Locate the cell with the specified text and output its [X, Y] center coordinate. 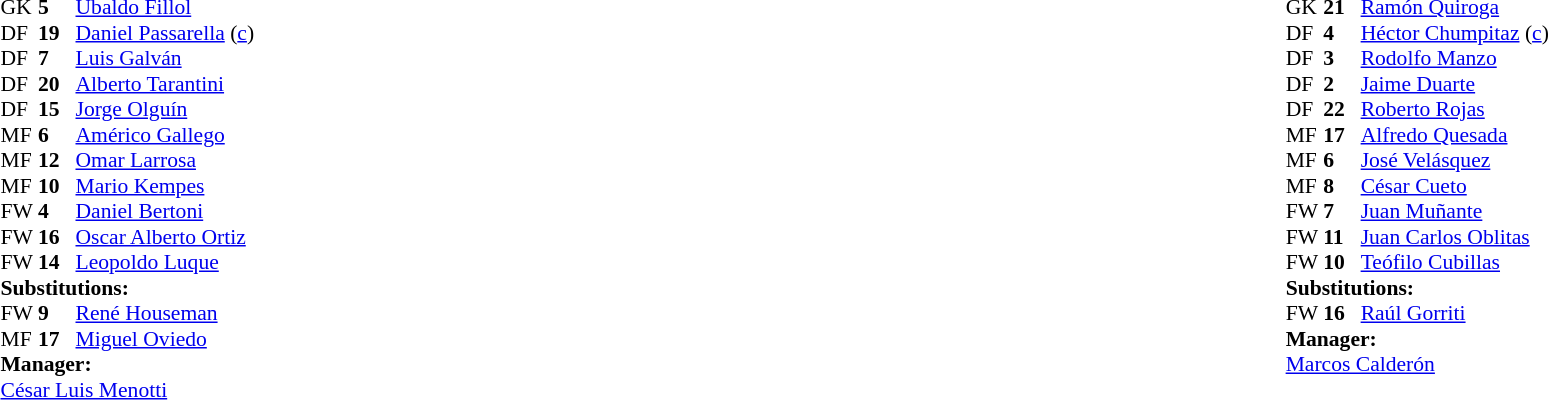
Daniel Passarella (c) [166, 33]
Oscar Alberto Ortiz [166, 237]
Luis Galván [166, 59]
Manager: [127, 365]
14 [57, 263]
Mario Kempes [166, 186]
Américo Gallego [166, 135]
15 [57, 109]
12 [57, 161]
Miguel Oviedo [166, 339]
2 [1342, 84]
20 [57, 84]
8 [1342, 186]
11 [1342, 237]
9 [57, 313]
22 [1342, 109]
Daniel Bertoni [166, 211]
19 [57, 33]
Alberto Tarantini [166, 84]
Leopoldo Luque [166, 263]
Substitutions: [127, 288]
Omar Larrosa [166, 161]
Jorge Olguín [166, 109]
René Houseman [166, 313]
3 [1342, 59]
